Extract the (x, y) coordinate from the center of the cell holding the provided text.  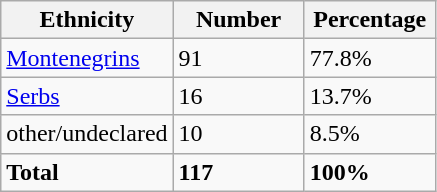
Montenegrins (87, 58)
8.5% (370, 134)
Total (87, 172)
Percentage (370, 20)
Number (238, 20)
Ethnicity (87, 20)
77.8% (370, 58)
16 (238, 96)
10 (238, 134)
other/undeclared (87, 134)
Serbs (87, 96)
91 (238, 58)
13.7% (370, 96)
100% (370, 172)
117 (238, 172)
